Pinpoint the cell where the given text exists, returning its (x, y) midpoint coordinate. 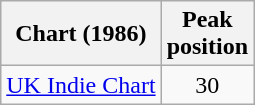
UK Indie Chart (81, 85)
30 (207, 85)
Peakposition (207, 34)
Chart (1986) (81, 34)
